Identify which cell holds the provided text, then report its (X, Y) central coordinate. 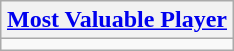
Most Valuable Player (116, 20)
